From the cell containing the given text, extract its center point as [X, Y] coordinate. 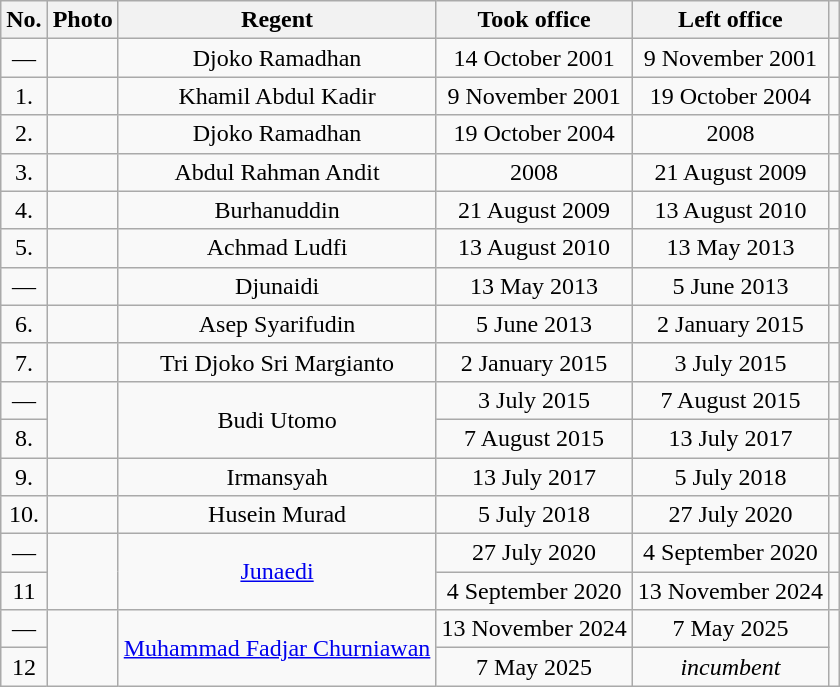
12 [24, 667]
Burhanuddin [277, 210]
Budi Utomo [277, 419]
9. [24, 477]
4. [24, 210]
Husein Murad [277, 515]
1. [24, 96]
Junaedi [277, 572]
6. [24, 324]
14 October 2001 [534, 58]
2. [24, 134]
Abdul Rahman Andit [277, 172]
Irmansyah [277, 477]
Left office [730, 20]
Tri Djoko Sri Margianto [277, 362]
incumbent [730, 667]
Photo [82, 20]
5. [24, 248]
Muhammad Fadjar Churniawan [277, 648]
8. [24, 438]
Regent [277, 20]
11 [24, 591]
Khamil Abdul Kadir [277, 96]
Achmad Ludfi [277, 248]
10. [24, 515]
7. [24, 362]
Djunaidi [277, 286]
Asep Syarifudin [277, 324]
3. [24, 172]
No. [24, 20]
Took office [534, 20]
